Capture the cell that displays the provided text and extract its [X, Y] central coordinate. 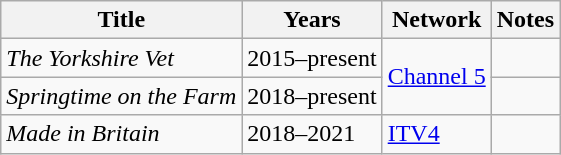
2018–present [312, 96]
Years [312, 20]
The Yorkshire Vet [122, 58]
Springtime on the Farm [122, 96]
ITV4 [436, 134]
Title [122, 20]
Made in Britain [122, 134]
2018–2021 [312, 134]
Network [436, 20]
Channel 5 [436, 77]
Notes [525, 20]
2015–present [312, 58]
